From the cell containing the given text, extract its center point as (X, Y) coordinate. 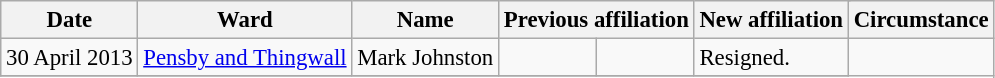
30 April 2013 (70, 58)
Resigned. (771, 58)
New affiliation (771, 20)
Ward (245, 20)
Pensby and Thingwall (245, 58)
Name (426, 20)
Circumstance (921, 20)
Mark Johnston (426, 58)
Previous affiliation (597, 20)
Date (70, 20)
